Provide the [X, Y] coordinate of the cell's center where the given text is located.  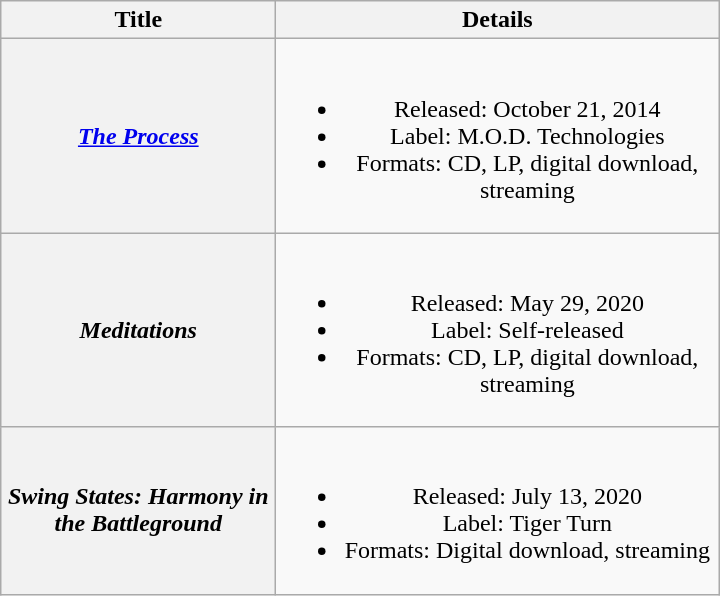
Released: July 13, 2020Label: Tiger TurnFormats: Digital download, streaming [498, 510]
Meditations [138, 330]
Released: October 21, 2014Label: M.O.D. TechnologiesFormats: CD, LP, digital download, streaming [498, 136]
Title [138, 20]
Released: May 29, 2020Label: Self-releasedFormats: CD, LP, digital download, streaming [498, 330]
Details [498, 20]
The Process [138, 136]
Swing States: Harmony in the Battleground [138, 510]
